Scan for the cell matching the given text and deliver its [X, Y] coordinate at center. 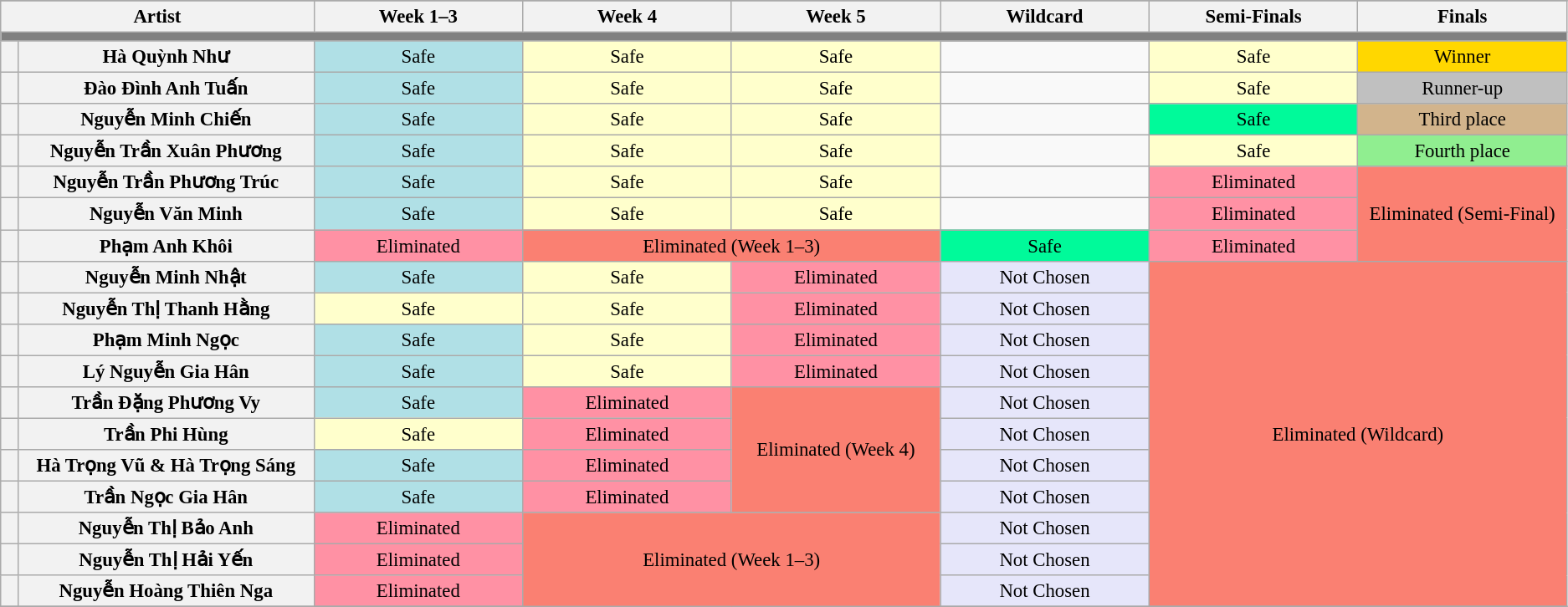
Week 4 [628, 17]
Week 1–3 [418, 17]
Trần Phi Hùng [167, 434]
Eliminated (Week 4) [836, 450]
Lý Nguyễn Gia Hân [167, 371]
Nguyễn Thị Hải Yến [167, 560]
Wildcard [1045, 17]
Eliminated (Semi-Final) [1463, 214]
Nguyễn Trần Phương Trúc [167, 183]
Fourth place [1463, 151]
Nguyễn Minh Nhật [167, 277]
Nguyễn Minh Chiến [167, 120]
Nguyễn Trần Xuân Phương [167, 151]
Third place [1463, 120]
Winner [1463, 57]
Week 5 [836, 17]
Runner-up [1463, 89]
Trần Đặng Phương Vy [167, 403]
Đào Đình Anh Tuấn [167, 89]
Eliminated (Wildcard) [1357, 434]
Phạm Anh Khôi [167, 246]
Trần Ngọc Gia Hân [167, 497]
Nguyễn Hoàng Thiên Nga [167, 591]
Nguyễn Thị Thanh Hằng [167, 309]
Artist [157, 17]
Phạm Minh Ngọc [167, 339]
Nguyễn Văn Minh [167, 214]
Hà Trọng Vũ & Hà Trọng Sáng [167, 466]
Hà Quỳnh Như [167, 57]
Semi-Finals [1253, 17]
Finals [1463, 17]
Nguyễn Thị Bảo Anh [167, 528]
